Return [X, Y] of the center of cell containing provided text 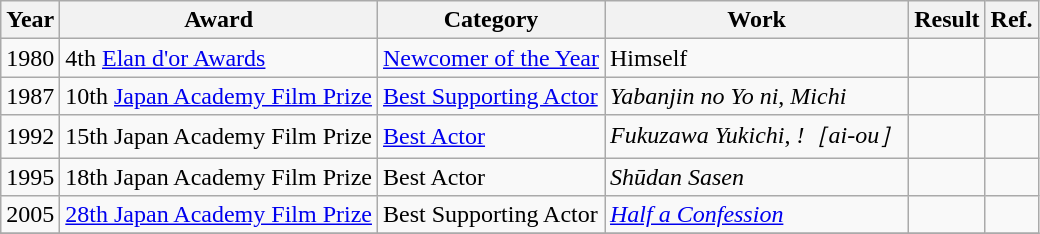
Fukuzawa Yukichi, !［ai-ou］ [756, 136]
Ref. [1012, 20]
Shūdan Sasen [756, 177]
Newcomer of the Year [492, 58]
Himself [756, 58]
1980 [30, 58]
Work [756, 20]
4th Elan d'or Awards [219, 58]
Award [219, 20]
Category [492, 20]
10th Japan Academy Film Prize [219, 96]
1987 [30, 96]
15th Japan Academy Film Prize [219, 136]
1992 [30, 136]
Half a Confession [756, 215]
Yabanjin no Yo ni, Michi [756, 96]
28th Japan Academy Film Prize [219, 215]
2005 [30, 215]
18th Japan Academy Film Prize [219, 177]
Result [947, 20]
Year [30, 20]
1995 [30, 177]
